Search for the cell housing the specified text and yield its (x, y) center coordinate. 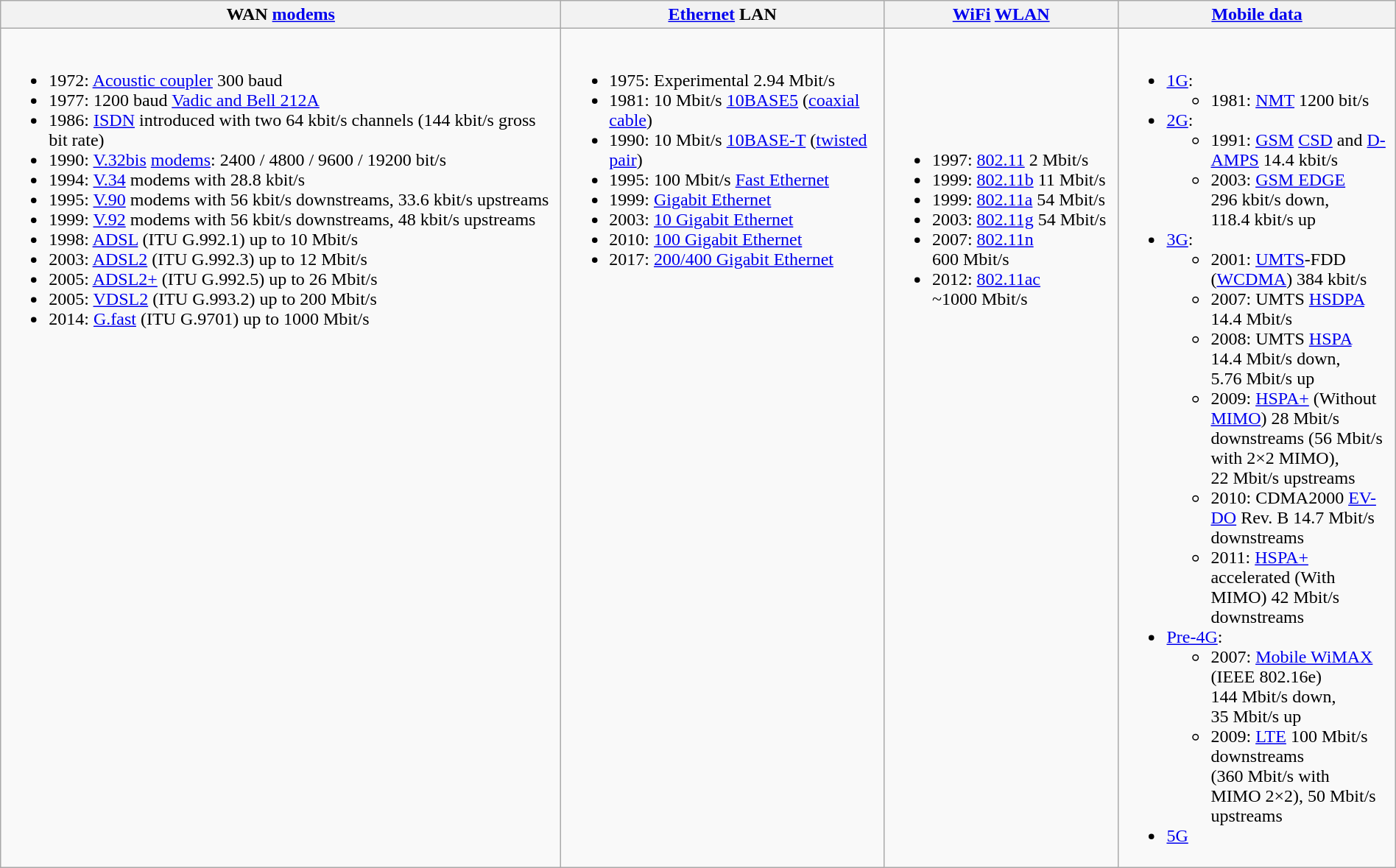
WAN modems (281, 15)
Ethernet LAN (723, 15)
Mobile data (1257, 15)
1997: 802.11 2 Mbit/s1999: 802.11b 11 Mbit/s1999: 802.11a 54 Mbit/s2003: 802.11g 54 Mbit/s2007: 802.11n 600 Mbit/s2012: 802.11ac ~1000 Mbit/s (1001, 448)
WiFi WLAN (1001, 15)
